Search for the cell housing the specified text and yield its [x, y] center coordinate. 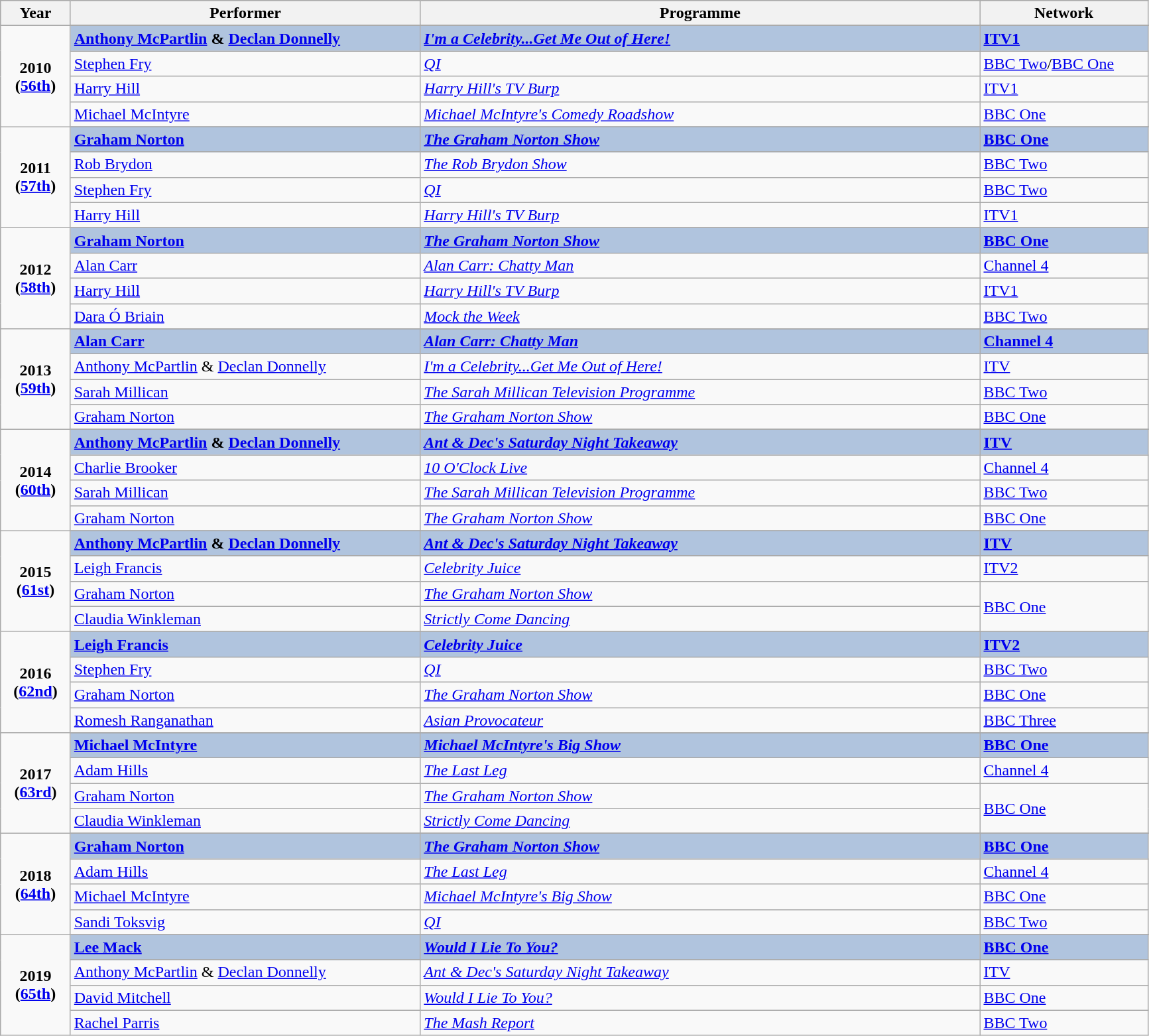
Michael McIntyre's Comedy Roadshow [700, 114]
Rob Brydon [245, 164]
Performer [245, 13]
Sandi Toksvig [245, 922]
2012 (58th) [36, 278]
Romesh Ranganathan [245, 720]
2016 (62nd) [36, 682]
BBC Two/BBC One [1063, 64]
2017 (63rd) [36, 783]
10 O'Clock Live [700, 468]
Programme [700, 13]
2015 (61st) [36, 581]
Rachel Parris [245, 1023]
Dara Ó Briain [245, 316]
Charlie Brooker [245, 468]
2010 (56th) [36, 76]
Mock the Week [700, 316]
Lee Mack [245, 947]
2019 (65th) [36, 985]
2011 (57th) [36, 177]
2018 (64th) [36, 884]
Asian Provocateur [700, 720]
The Rob Brydon Show [700, 164]
2014 (60th) [36, 480]
The Mash Report [700, 1023]
David Mitchell [245, 998]
2013 (59th) [36, 379]
BBC Three [1063, 720]
Year [36, 13]
Network [1063, 13]
